Output the [x, y] coordinate of the center of the cell containing the given text.  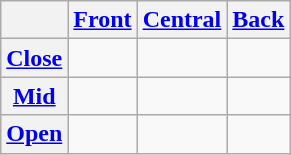
Close [34, 58]
Front [102, 20]
Open [34, 134]
Back [258, 20]
Central [182, 20]
Mid [34, 96]
